Identify which cell holds the provided text, then report its [x, y] central coordinate. 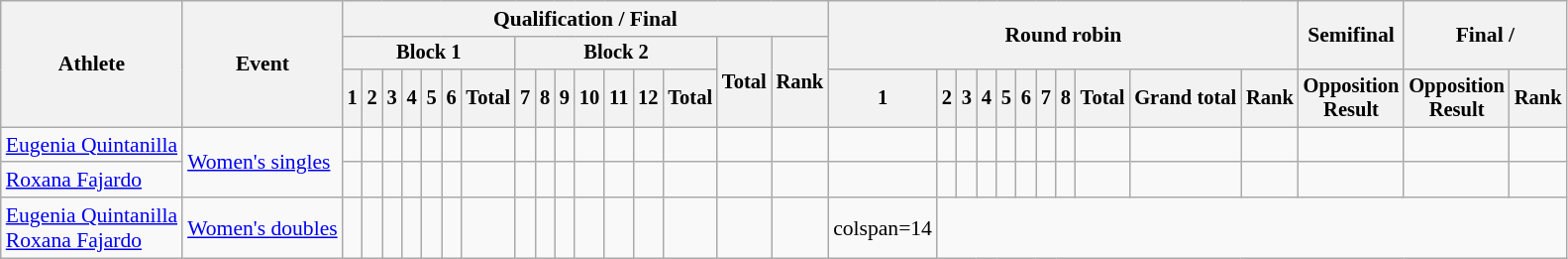
Athlete [91, 64]
Round robin [1064, 36]
10 [589, 98]
Semifinal [1351, 36]
Eugenia Quintanilla [91, 145]
Block 1 [429, 54]
Women's singles [262, 163]
colspan=14 [883, 228]
11 [618, 98]
Grand total [1185, 98]
Women's doubles [262, 228]
Event [262, 64]
9 [565, 98]
12 [648, 98]
Roxana Fajardo [91, 181]
Block 2 [616, 54]
Eugenia QuintanillaRoxana Fajardo [91, 228]
Final / [1485, 36]
Qualification / Final [585, 19]
